Output the [x, y] coordinate of the center of the cell containing the given text.  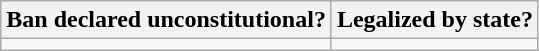
Legalized by state? [434, 20]
Ban declared unconstitutional? [166, 20]
